Pinpoint the cell where the given text exists, returning its (x, y) midpoint coordinate. 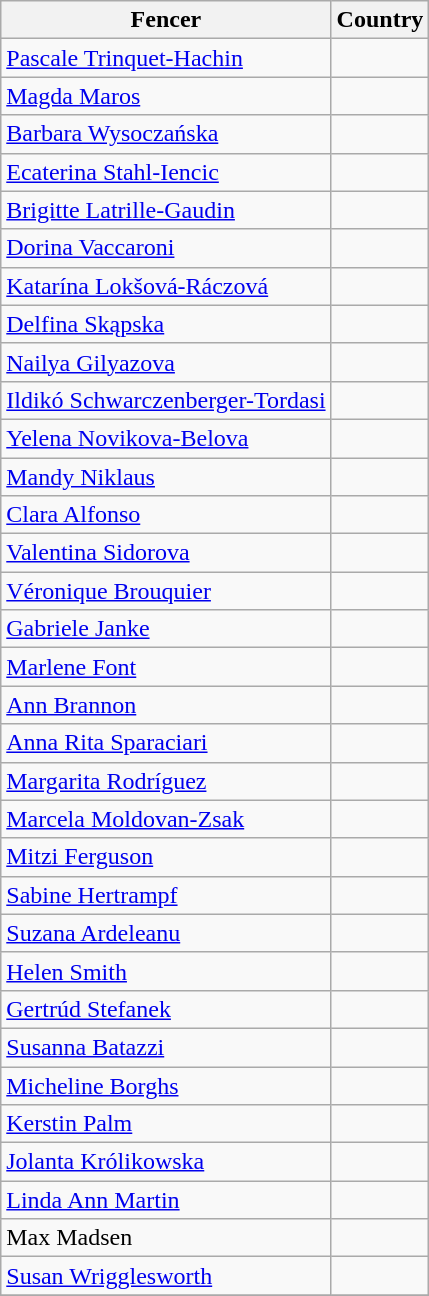
Sabine Hertrampf (166, 895)
Jolanta Królikowska (166, 1162)
Marcela Moldovan-Zsak (166, 819)
Magda Maros (166, 96)
Mandy Niklaus (166, 477)
Marlene Font (166, 667)
Micheline Borghs (166, 1085)
Brigitte Latrille-Gaudin (166, 210)
Helen Smith (166, 971)
Mitzi Ferguson (166, 857)
Dorina Vaccaroni (166, 248)
Gertrúd Stefanek (166, 1009)
Suzana Ardeleanu (166, 933)
Ecaterina Stahl-Iencic (166, 172)
Barbara Wysoczańska (166, 134)
Valentina Sidorova (166, 553)
Ildikó Schwarczenberger-Tordasi (166, 400)
Ann Brannon (166, 705)
Fencer (166, 20)
Gabriele Janke (166, 629)
Margarita Rodríguez (166, 781)
Kerstin Palm (166, 1124)
Véronique Brouquier (166, 591)
Country (380, 20)
Susan Wrigglesworth (166, 1276)
Max Madsen (166, 1238)
Clara Alfonso (166, 515)
Nailya Gilyazova (166, 362)
Susanna Batazzi (166, 1047)
Delfina Skąpska (166, 324)
Pascale Trinquet-Hachin (166, 58)
Katarína Lokšová-Ráczová (166, 286)
Yelena Novikova-Belova (166, 438)
Anna Rita Sparaciari (166, 743)
Linda Ann Martin (166, 1200)
